Detect which cell encompasses the target text, then output its (x, y) center coordinate. 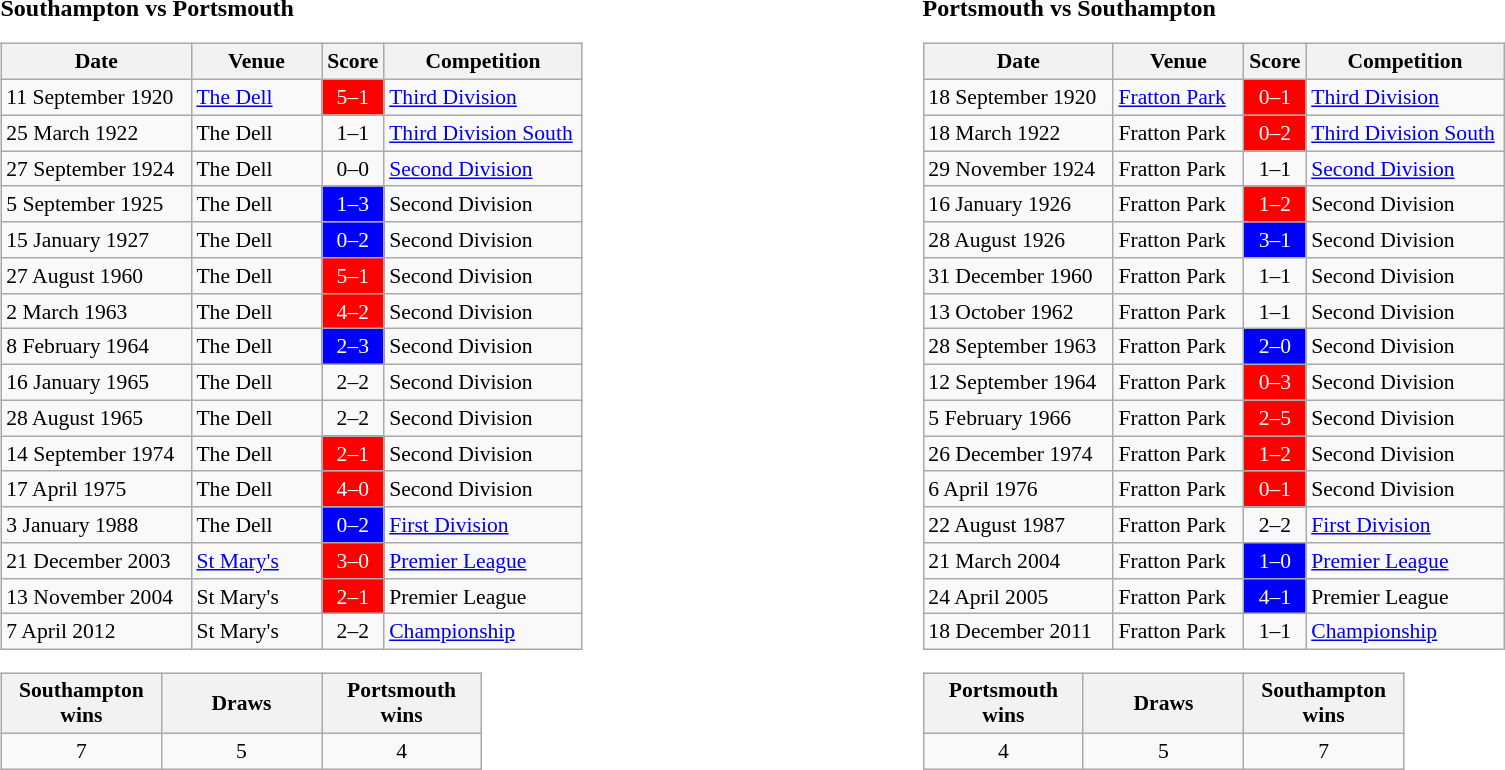
12 September 1964 (1018, 382)
3 January 1988 (96, 525)
17 April 1975 (96, 489)
18 December 2011 (1018, 632)
16 January 1926 (1018, 204)
6 April 1976 (1018, 489)
3–1 (1276, 240)
22 August 1987 (1018, 525)
0–0 (354, 169)
5 September 1925 (96, 204)
3–0 (354, 561)
21 December 2003 (96, 561)
2–3 (354, 347)
29 November 1924 (1018, 169)
4–1 (1276, 596)
25 March 1922 (96, 133)
28 August 1965 (96, 418)
28 September 1963 (1018, 347)
4–0 (354, 489)
1–0 (1276, 561)
1–3 (354, 204)
14 September 1974 (96, 454)
18 March 1922 (1018, 133)
13 October 1962 (1018, 311)
27 September 1924 (96, 169)
31 December 1960 (1018, 276)
5 February 1966 (1018, 418)
4–2 (354, 311)
2–0 (1276, 347)
2 March 1963 (96, 311)
7 April 2012 (96, 632)
0–3 (1276, 382)
18 September 1920 (1018, 97)
21 March 2004 (1018, 561)
2–5 (1276, 418)
13 November 2004 (96, 596)
11 September 1920 (96, 97)
28 August 1926 (1018, 240)
16 January 1965 (96, 382)
27 August 1960 (96, 276)
26 December 1974 (1018, 454)
15 January 1927 (96, 240)
8 February 1964 (96, 347)
24 April 2005 (1018, 596)
